Provide the (X, Y) coordinate of the cell's center where the given text is located.  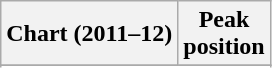
Peakposition (224, 34)
Chart (2011–12) (90, 34)
